Return (X, Y) of the center of cell containing provided text 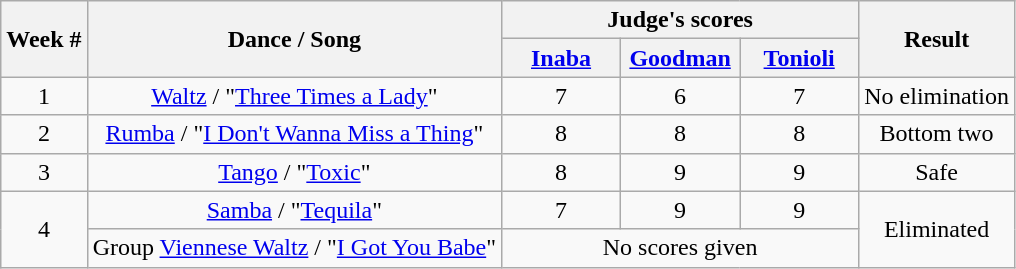
Week # (44, 39)
Tango / "Toxic" (294, 172)
Samba / "Tequila" (294, 210)
2 (44, 134)
3 (44, 172)
Safe (937, 172)
No scores given (680, 248)
Group Viennese Waltz / "I Got You Babe" (294, 248)
Waltz / "Three Times a Lady" (294, 96)
Tonioli (800, 58)
Rumba / "I Don't Wanna Miss a Thing" (294, 134)
Goodman (680, 58)
1 (44, 96)
Judge's scores (680, 20)
Eliminated (937, 229)
6 (680, 96)
Result (937, 39)
No elimination (937, 96)
Bottom two (937, 134)
Inaba (562, 58)
Dance / Song (294, 39)
4 (44, 229)
